Pinpoint the cell where the given text exists, returning its (X, Y) midpoint coordinate. 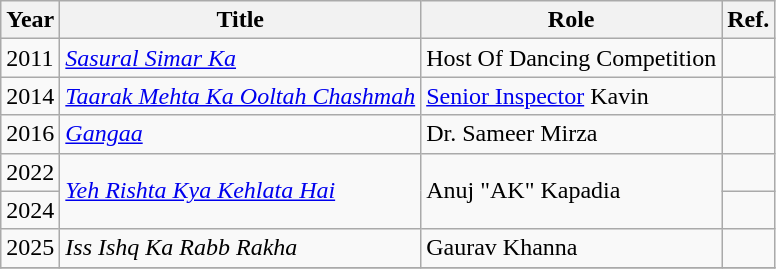
2011 (30, 58)
Year (30, 20)
Senior Inspector Kavin (572, 96)
Ref. (748, 20)
Yeh Rishta Kya Kehlata Hai (240, 191)
Iss Ishq Ka Rabb Rakha (240, 248)
Gaurav Khanna (572, 248)
Gangaa (240, 134)
2016 (30, 134)
Dr. Sameer Mirza (572, 134)
Taarak Mehta Ka Ooltah Chashmah (240, 96)
Host Of Dancing Competition (572, 58)
2022 (30, 172)
2014 (30, 96)
Title (240, 20)
Sasural Simar Ka (240, 58)
Role (572, 20)
2025 (30, 248)
Anuj "AK" Kapadia (572, 191)
2024 (30, 210)
